Return the [X, Y] coordinate for the center point of the cell that contains the specified text.  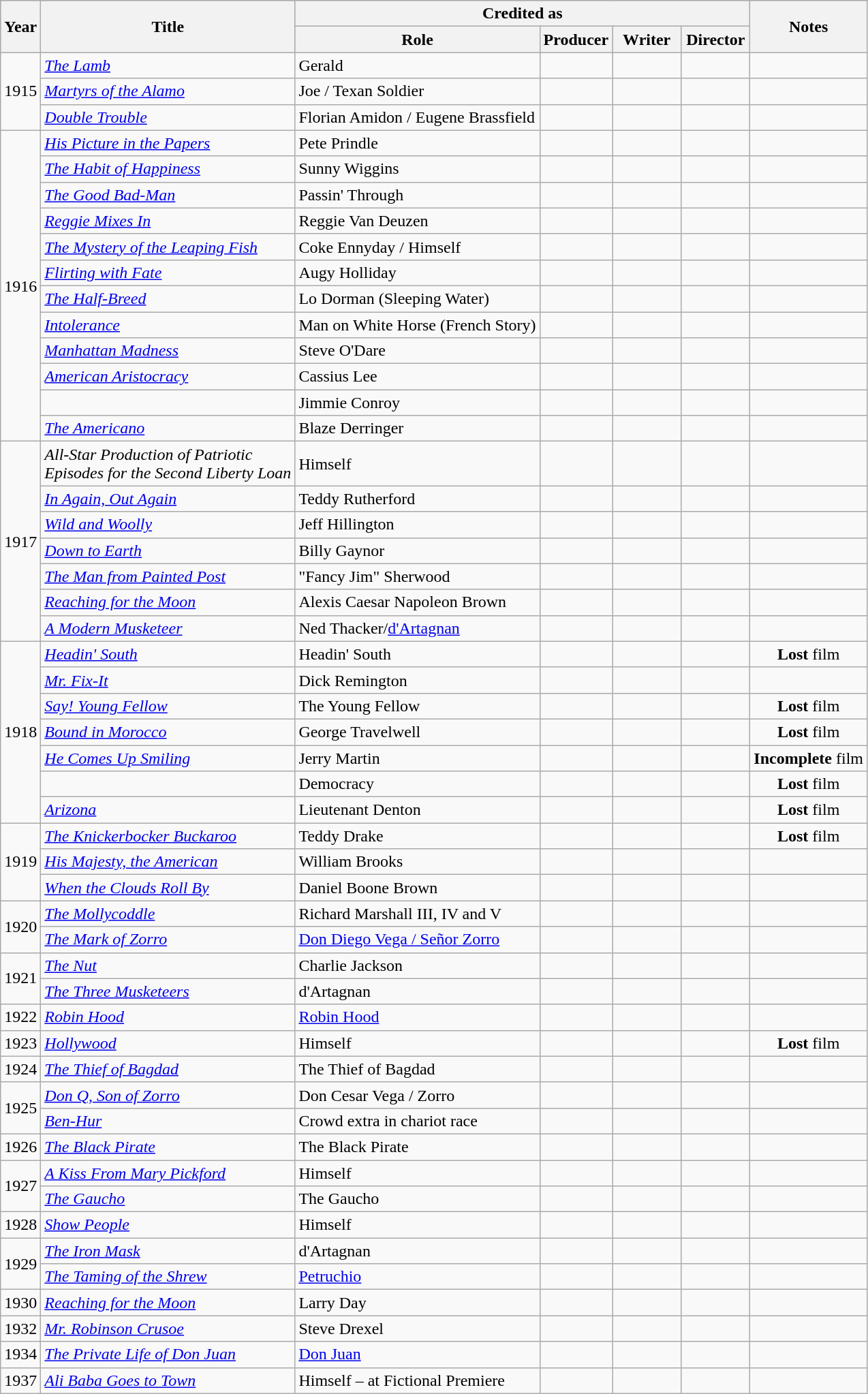
Down to Earth [168, 551]
Flirting with Fate [168, 273]
The Lamb [168, 65]
He Comes Up Smiling [168, 758]
Crowd extra in chariot race [417, 1121]
Ben-Hur [168, 1121]
Title [168, 27]
1930 [20, 1303]
Cassius Lee [417, 377]
The Private Life of Don Juan [168, 1354]
1922 [20, 1017]
1921 [20, 978]
1929 [20, 1264]
Jeff Hillington [417, 525]
Credited as [523, 14]
When the Clouds Roll By [168, 888]
The Young Fellow [417, 706]
1927 [20, 1186]
Florian Amidon / Eugene Brassfield [417, 117]
"Fancy Jim" Sherwood [417, 576]
Man on White Horse (French Story) [417, 325]
1916 [20, 286]
Director [715, 40]
Blaze Derringer [417, 429]
His Picture in the Papers [168, 143]
1926 [20, 1147]
1924 [20, 1069]
George Travelwell [417, 732]
Billy Gaynor [417, 551]
Jerry Martin [417, 758]
American Aristocracy [168, 377]
Don Juan [417, 1354]
Ned Thacker/d'Artagnan [417, 628]
Himself – at Fictional Premiere [417, 1380]
William Brooks [417, 862]
Incomplete film [809, 758]
In Again, Out Again [168, 499]
His Majesty, the American [168, 862]
1923 [20, 1043]
Don Diego Vega / Señor Zorro [417, 940]
Say! Young Fellow [168, 706]
Bound in Morocco [168, 732]
All-Star Production of PatrioticEpisodes for the Second Liberty Loan [168, 463]
1915 [20, 91]
Arizona [168, 810]
1925 [20, 1108]
Mr. Robinson Crusoe [168, 1329]
1918 [20, 732]
The Iron Mask [168, 1251]
Mr. Fix-It [168, 680]
Lo Dorman (Sleeping Water) [417, 298]
The Habit of Happiness [168, 169]
1934 [20, 1354]
Larry Day [417, 1303]
Intolerance [168, 325]
1917 [20, 541]
Joe / Texan Soldier [417, 91]
1928 [20, 1225]
Passin' Through [417, 195]
A Modern Musketeer [168, 628]
Daniel Boone Brown [417, 888]
Wild and Woolly [168, 525]
Augy Holliday [417, 273]
The Mystery of the Leaping Fish [168, 247]
1920 [20, 927]
Hollywood [168, 1043]
The Nut [168, 965]
Coke Ennyday / Himself [417, 247]
Teddy Rutherford [417, 499]
The Americano [168, 429]
Democracy [417, 784]
The Good Bad-Man [168, 195]
Teddy Drake [417, 836]
Richard Marshall III, IV and V [417, 914]
Don Q, Son of Zorro [168, 1095]
The Three Musketeers [168, 991]
Dick Remington [417, 680]
Martyrs of the Alamo [168, 91]
Petruchio [417, 1277]
The Man from Painted Post [168, 576]
Steve O'Dare [417, 351]
Reggie Mixes In [168, 221]
Gerald [417, 65]
Manhattan Madness [168, 351]
The Mollycoddle [168, 914]
Role [417, 40]
1932 [20, 1329]
Double Trouble [168, 117]
1937 [20, 1380]
The Taming of the Shrew [168, 1277]
Don Cesar Vega / Zorro [417, 1095]
Year [20, 27]
Notes [809, 27]
Alexis Caesar Napoleon Brown [417, 602]
Jimmie Conroy [417, 403]
Producer [576, 40]
A Kiss From Mary Pickford [168, 1173]
Show People [168, 1225]
The Half-Breed [168, 298]
Writer [647, 40]
1919 [20, 862]
Charlie Jackson [417, 965]
Sunny Wiggins [417, 169]
Steve Drexel [417, 1329]
Pete Prindle [417, 143]
The Knickerbocker Buckaroo [168, 836]
The Mark of Zorro [168, 940]
Reggie Van Deuzen [417, 221]
Ali Baba Goes to Town [168, 1380]
Lieutenant Denton [417, 810]
